Pinpoint the cell where the given text exists, returning its (x, y) midpoint coordinate. 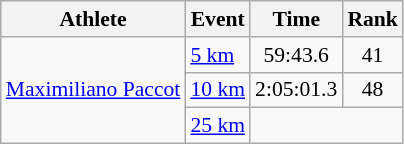
Event (218, 19)
Athlete (94, 19)
2:05:01.3 (296, 90)
41 (372, 55)
48 (372, 90)
Maximiliano Paccot (94, 90)
59:43.6 (296, 55)
5 km (218, 55)
Time (296, 19)
Rank (372, 19)
25 km (218, 126)
10 km (218, 90)
